Determine the (X, Y) coordinate at the center of the cell enclosing the given text.  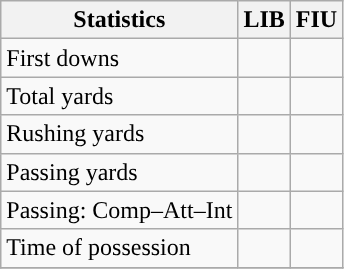
Rushing yards (120, 134)
Passing: Comp–Att–Int (120, 210)
Statistics (120, 20)
FIU (316, 20)
LIB (264, 20)
Passing yards (120, 172)
First downs (120, 58)
Total yards (120, 96)
Time of possession (120, 248)
